Locate the cell with the specified text and output its (x, y) center coordinate. 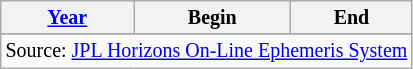
End (352, 18)
Begin (212, 18)
Source: JPL Horizons On-Line Ephemeris System (206, 52)
Year (68, 18)
